Return the [X, Y] coordinate for the center point of the cell that contains the specified text.  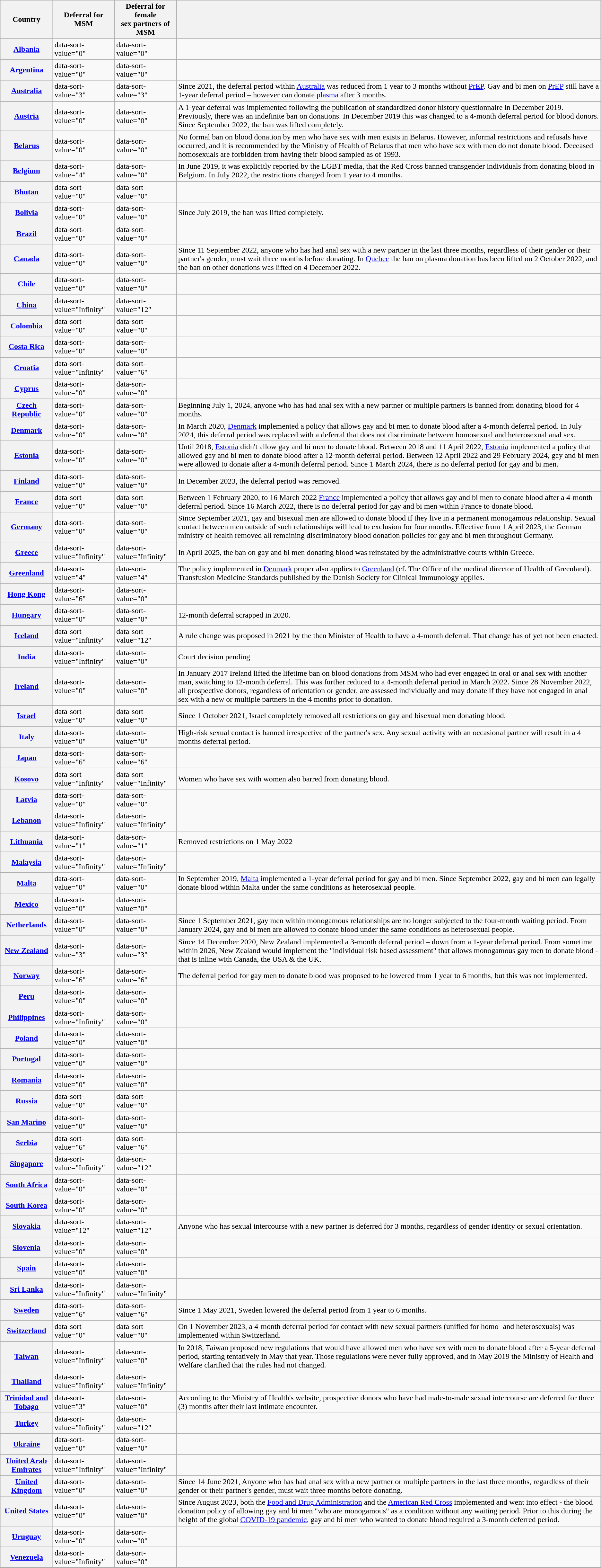
Sri Lanka [26, 1289]
United States [26, 1511]
Finland [26, 481]
Poland [26, 1038]
Czech Republic [26, 409]
Ukraine [26, 1444]
San Marino [26, 1122]
Greece [26, 552]
Croatia [26, 368]
Country [26, 19]
Deferral for femalesex partners of MSM [146, 19]
Ireland [26, 686]
Romania [26, 1080]
Singapore [26, 1164]
Chile [26, 284]
Peru [26, 996]
Spain [26, 1268]
India [26, 657]
Cyprus [26, 389]
Estonia [26, 456]
Turkey [26, 1423]
Argentina [26, 70]
Thailand [26, 1382]
Australia [26, 91]
Slovenia [26, 1247]
Uruguay [26, 1537]
Lithuania [26, 841]
Removed restrictions on 1 May 2022 [388, 841]
Portugal [26, 1059]
Norway [26, 976]
Iceland [26, 636]
Bhutan [26, 192]
Sweden [26, 1310]
United Arab Emirates [26, 1465]
China [26, 305]
Women who have sex with women also barred from donating blood. [388, 779]
Brazil [26, 233]
Japan [26, 758]
Malaysia [26, 862]
Costa Rica [26, 347]
Kosovo [26, 779]
A rule change was proposed in 2021 by the then Minister of Health to have a 4-month deferral. That change has of yet not been enacted. [388, 636]
Italy [26, 737]
France [26, 502]
Hong Kong [26, 594]
Venezuela [26, 1557]
Since 1 May 2021, Sweden lowered the deferral period from 1 year to 6 months. [388, 1310]
Latvia [26, 799]
Trinidad and Tobago [26, 1402]
Since July 2019, the ban was lifted completely. [388, 213]
Since 1 October 2021, Israel completely removed all restrictions on gay and bisexual men donating blood. [388, 716]
Mexico [26, 904]
Philippines [26, 1017]
Belarus [26, 146]
Colombia [26, 326]
Germany [26, 527]
Slovakia [26, 1226]
United Kingdom [26, 1486]
Denmark [26, 431]
The deferral period for gay men to donate blood was proposed to be lowered from 1 year to 6 months, but this was not implemented. [388, 976]
Russia [26, 1101]
Beginning July 1, 2024, anyone who has had anal sex with a new partner or multiple partners is banned from donating blood for 4 months. [388, 409]
12-month deferral scrapped in 2020. [388, 615]
Netherlands [26, 925]
Austria [26, 116]
Serbia [26, 1143]
Switzerland [26, 1331]
Lebanon [26, 821]
Taiwan [26, 1356]
Israel [26, 716]
Deferral for MSM [83, 19]
South Africa [26, 1184]
Hungary [26, 615]
Anyone who has sexual intercourse with a new partner is deferred for 3 months, regardless of gender identity or sexual orientation. [388, 1226]
Greenland [26, 573]
In April 2025, the ban on gay and bi men donating blood was reinstated by the administrative courts within Greece. [388, 552]
Court decision pending [388, 657]
Canada [26, 259]
New Zealand [26, 950]
Belgium [26, 171]
South Korea [26, 1206]
Malta [26, 883]
In December 2023, the deferral period was removed. [388, 481]
Bolivia [26, 213]
Albania [26, 49]
